Identify which cell holds the provided text, then report its [x, y] central coordinate. 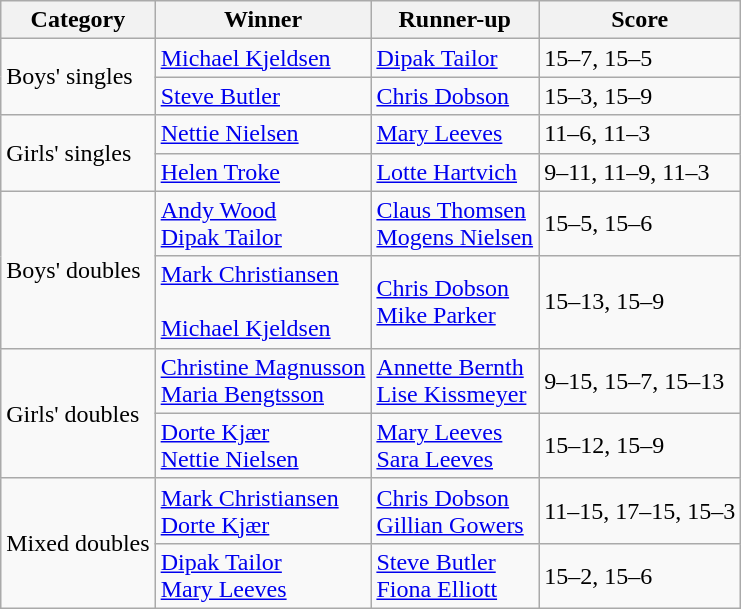
Winner [263, 20]
Chris Dobson Mike Parker [455, 302]
Mary Leeves Sara Leeves [455, 446]
Nettie Nielsen [263, 134]
Score [640, 20]
15–13, 15–9 [640, 302]
Chris Dobson Gillian Gowers [455, 510]
15–3, 15–9 [640, 96]
Girls' singles [78, 153]
Dipak Tailor [455, 58]
Mark Christiansen Dorte Kjær [263, 510]
Dorte Kjær Nettie Nielsen [263, 446]
Dipak Tailor Mary Leeves [263, 576]
Girls' doubles [78, 413]
Christine Magnusson Maria Bengtsson [263, 380]
Michael Kjeldsen [263, 58]
Steve Butler Fiona Elliott [455, 576]
Lotte Hartvich [455, 172]
11–15, 17–15, 15–3 [640, 510]
Annette Bernth Lise Kissmeyer [455, 380]
Chris Dobson [455, 96]
Boys' doubles [78, 270]
Mark Christiansen Michael Kjeldsen [263, 302]
Andy Wood Dipak Tailor [263, 224]
15–7, 15–5 [640, 58]
15–5, 15–6 [640, 224]
Mary Leeves [455, 134]
Boys' singles [78, 77]
Mixed doubles [78, 543]
15–2, 15–6 [640, 576]
11–6, 11–3 [640, 134]
Helen Troke [263, 172]
15–12, 15–9 [640, 446]
Steve Butler [263, 96]
Category [78, 20]
Claus Thomsen Mogens Nielsen [455, 224]
Runner-up [455, 20]
9–11, 11–9, 11–3 [640, 172]
9–15, 15–7, 15–13 [640, 380]
